Capture the cell that displays the provided text and extract its (x, y) central coordinate. 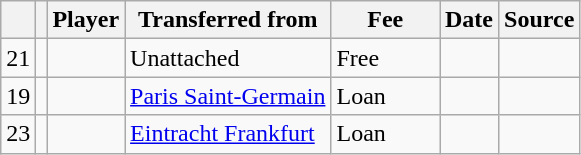
Free (386, 58)
Source (540, 20)
Eintracht Frankfurt (228, 134)
21 (18, 58)
Unattached (228, 58)
Fee (386, 20)
23 (18, 134)
Player (86, 20)
Paris Saint-Germain (228, 96)
Transferred from (228, 20)
Date (470, 20)
19 (18, 96)
